Output the (x, y) coordinate of the center of the cell containing the given text.  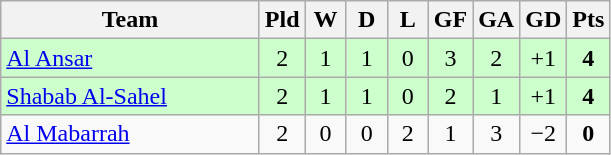
GA (496, 20)
−2 (544, 134)
Al Mabarrah (130, 134)
Shabab Al-Sahel (130, 96)
L (408, 20)
Pts (588, 20)
Team (130, 20)
W (326, 20)
Al Ansar (130, 58)
D (366, 20)
Pld (282, 20)
GD (544, 20)
GF (450, 20)
